Determine the (x, y) coordinate at the center of the cell enclosing the given text.  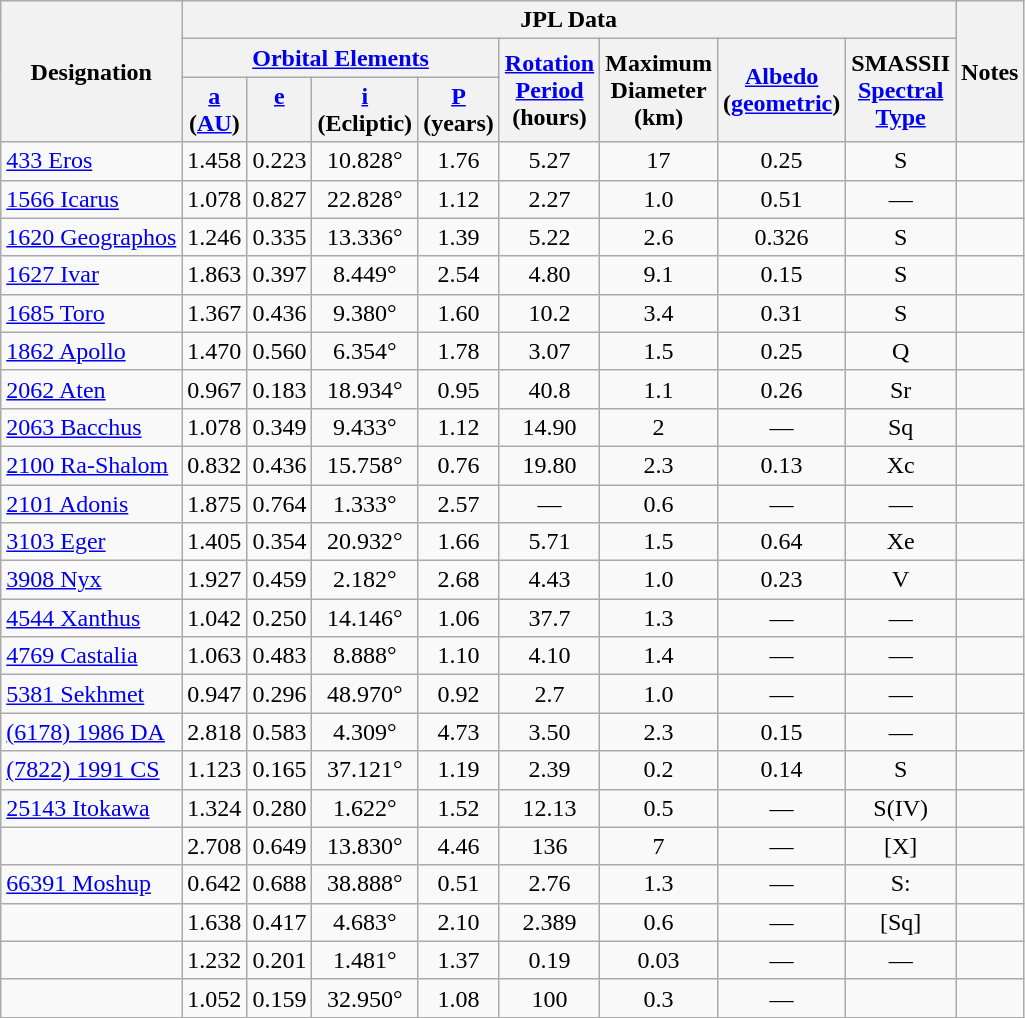
0.223 (280, 161)
4.73 (459, 732)
0.459 (280, 580)
1.470 (214, 351)
0.326 (781, 237)
0.5 (659, 808)
S: (901, 884)
2.818 (214, 732)
[X] (901, 846)
1.60 (459, 313)
P(years) (459, 110)
0.832 (214, 465)
0.827 (280, 199)
9.380° (365, 313)
1.78 (459, 351)
1.232 (214, 960)
5381 Sekhmet (92, 694)
14.90 (549, 427)
(6178) 1986 DA (92, 732)
4.43 (549, 580)
Xc (901, 465)
1620 Geographos (92, 237)
2.10 (459, 922)
Xe (901, 542)
S(IV) (901, 808)
32.950° (365, 998)
1.875 (214, 503)
0.483 (280, 656)
1.863 (214, 275)
13.336° (365, 237)
2.39 (549, 770)
20.932° (365, 542)
3908 Nyx (92, 580)
0.19 (549, 960)
JPL Data (569, 20)
0.296 (280, 694)
MaximumDiameter(km) (659, 90)
1.405 (214, 542)
1.638 (214, 922)
0.165 (280, 770)
Orbital Elements (341, 58)
1.10 (459, 656)
a(AU) (214, 110)
1.1 (659, 389)
7 (659, 846)
10.2 (549, 313)
6.354° (365, 351)
0.397 (280, 275)
1.063 (214, 656)
4.309° (365, 732)
Sq (901, 427)
4544 Xanthus (92, 618)
2063 Bacchus (92, 427)
48.970° (365, 694)
0.583 (280, 732)
1.324 (214, 808)
14.146° (365, 618)
0.2 (659, 770)
25143 Itokawa (92, 808)
1627 Ivar (92, 275)
1.37 (459, 960)
0.3 (659, 998)
2.76 (549, 884)
Q (901, 351)
1.19 (459, 770)
0.642 (214, 884)
1862 Apollo (92, 351)
136 (549, 846)
1566 Icarus (92, 199)
0.64 (781, 542)
1.246 (214, 237)
2.54 (459, 275)
1.4 (659, 656)
2.7 (549, 694)
3.50 (549, 732)
0.26 (781, 389)
37.7 (549, 618)
1.367 (214, 313)
4.683° (365, 922)
10.828° (365, 161)
0.947 (214, 694)
18.934° (365, 389)
0.688 (280, 884)
Designation (92, 72)
1.042 (214, 618)
1.39 (459, 237)
37.121° (365, 770)
433 Eros (92, 161)
1.052 (214, 998)
12.13 (549, 808)
0.31 (781, 313)
2.708 (214, 846)
e (280, 110)
1.458 (214, 161)
(7822) 1991 CS (92, 770)
1.123 (214, 770)
5.27 (549, 161)
0.764 (280, 503)
9.1 (659, 275)
0.14 (781, 770)
15.758° (365, 465)
40.8 (549, 389)
100 (549, 998)
1.481° (365, 960)
2.68 (459, 580)
Albedo(geometric) (781, 90)
2062 Aten (92, 389)
0.967 (214, 389)
0.354 (280, 542)
0.159 (280, 998)
0.23 (781, 580)
0.250 (280, 618)
0.349 (280, 427)
4769 Castalia (92, 656)
5.71 (549, 542)
i(Ecliptic) (365, 110)
1.08 (459, 998)
0.335 (280, 237)
0.13 (781, 465)
0.183 (280, 389)
Notes (990, 72)
2 (659, 427)
0.417 (280, 922)
4.10 (549, 656)
1.333° (365, 503)
0.560 (280, 351)
0.03 (659, 960)
2101 Adonis (92, 503)
19.80 (549, 465)
5.22 (549, 237)
1.622° (365, 808)
2.6 (659, 237)
3103 Eger (92, 542)
13.830° (365, 846)
2.389 (549, 922)
0.649 (280, 846)
1.76 (459, 161)
SMASSIISpectralType (901, 90)
3.4 (659, 313)
0.92 (459, 694)
22.828° (365, 199)
9.433° (365, 427)
0.280 (280, 808)
1.927 (214, 580)
2100 Ra-Shalom (92, 465)
1.52 (459, 808)
1.66 (459, 542)
8.449° (365, 275)
8.888° (365, 656)
1685 Toro (92, 313)
66391 Moshup (92, 884)
38.888° (365, 884)
4.46 (459, 846)
2.57 (459, 503)
[Sq] (901, 922)
3.07 (549, 351)
4.80 (549, 275)
V (901, 580)
0.95 (459, 389)
Sr (901, 389)
0.76 (459, 465)
0.201 (280, 960)
17 (659, 161)
1.06 (459, 618)
RotationPeriod(hours) (549, 90)
2.182° (365, 580)
2.27 (549, 199)
